Scan for the cell matching the given text and deliver its [X, Y] coordinate at center. 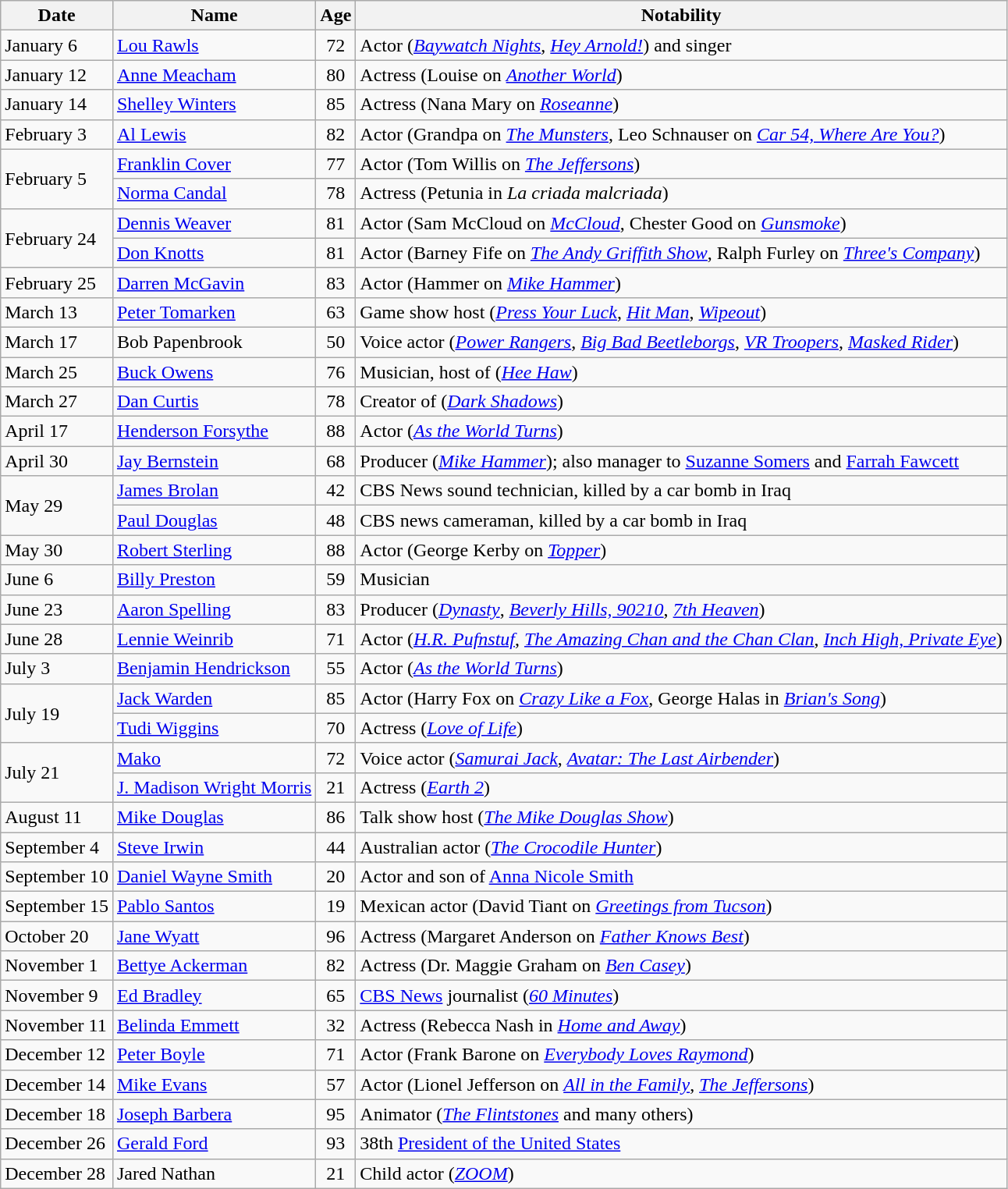
Gerald Ford [214, 1144]
March 17 [57, 342]
Dennis Weaver [214, 223]
Steve Irwin [214, 846]
Mako [214, 758]
July 21 [57, 772]
57 [335, 1084]
44 [335, 846]
February 24 [57, 238]
Joseph Barbera [214, 1114]
Jay Bernstein [214, 461]
Mike Evans [214, 1084]
November 9 [57, 996]
Jack Warden [214, 698]
80 [335, 75]
20 [335, 877]
Actor (Harry Fox on Crazy Like a Fox, George Halas in Brian's Song) [682, 698]
Australian actor (The Crocodile Hunter) [682, 846]
Actor (Lionel Jefferson on All in the Family, The Jeffersons) [682, 1084]
Don Knotts [214, 253]
Buck Owens [214, 372]
76 [335, 372]
Actor (Tom Willis on The Jeffersons) [682, 164]
December 14 [57, 1084]
42 [335, 491]
July 19 [57, 713]
Name [214, 16]
86 [335, 817]
77 [335, 164]
February 3 [57, 134]
March 27 [57, 402]
January 12 [57, 75]
September 15 [57, 907]
Actress (Petunia in La criada malcriada) [682, 193]
Actress (Nana Mary on Roseanne) [682, 105]
November 1 [57, 966]
June 23 [57, 609]
63 [335, 312]
December 26 [57, 1144]
Musician, host of (Hee Haw) [682, 372]
Benjamin Hendrickson [214, 669]
Lou Rawls [214, 45]
June 6 [57, 580]
CBS News journalist (60 Minutes) [682, 996]
93 [335, 1144]
Al Lewis [214, 134]
Mexican actor (David Tiant on Greetings from Tucson) [682, 907]
65 [335, 996]
Actor (Barney Fife on The Andy Griffith Show, Ralph Furley on Three's Company) [682, 253]
Producer (Dynasty, Beverly Hills, 90210, 7th Heaven) [682, 609]
CBS News sound technician, killed by a car bomb in Iraq [682, 491]
Jared Nathan [214, 1173]
Aaron Spelling [214, 609]
January 6 [57, 45]
September 10 [57, 877]
Shelley Winters [214, 105]
December 18 [57, 1114]
Actor (H.R. Pufnstuf, The Amazing Chan and the Chan Clan, Inch High, Private Eye) [682, 639]
Actress (Love of Life) [682, 728]
Actress (Rebecca Nash in Home and Away) [682, 1025]
Actor (Sam McCloud on McCloud, Chester Good on Gunsmoke) [682, 223]
Paul Douglas [214, 520]
48 [335, 520]
Actor (George Kerby on Topper) [682, 550]
Lennie Weinrib [214, 639]
April 30 [57, 461]
50 [335, 342]
Pablo Santos [214, 907]
Tudi Wiggins [214, 728]
April 17 [57, 431]
59 [335, 580]
March 13 [57, 312]
68 [335, 461]
Bob Papenbrook [214, 342]
Producer (Mike Hammer); also manager to Suzanne Somers and Farrah Fawcett [682, 461]
Daniel Wayne Smith [214, 877]
Age [335, 16]
March 25 [57, 372]
Actress (Margaret Anderson on Father Knows Best) [682, 936]
96 [335, 936]
Date [57, 16]
June 28 [57, 639]
Notability [682, 16]
December 12 [57, 1055]
Robert Sterling [214, 550]
February 25 [57, 282]
Ed Bradley [214, 996]
Voice actor (Power Rangers, Big Bad Beetleborgs, VR Troopers, Masked Rider) [682, 342]
Musician [682, 580]
Peter Boyle [214, 1055]
August 11 [57, 817]
Talk show host (The Mike Douglas Show) [682, 817]
Mike Douglas [214, 817]
July 3 [57, 669]
James Brolan [214, 491]
Game show host (Press Your Luck, Hit Man, Wipeout) [682, 312]
Actress (Dr. Maggie Graham on Ben Casey) [682, 966]
January 14 [57, 105]
November 11 [57, 1025]
Actor (Hammer on Mike Hammer) [682, 282]
J. Madison Wright Morris [214, 787]
Norma Candal [214, 193]
September 4 [57, 846]
Actress (Louise on Another World) [682, 75]
Dan Curtis [214, 402]
Peter Tomarken [214, 312]
May 29 [57, 506]
Bettye Ackerman [214, 966]
Jane Wyatt [214, 936]
Actress (Earth 2) [682, 787]
February 5 [57, 179]
CBS news cameraman, killed by a car bomb in Iraq [682, 520]
Voice actor (Samurai Jack, Avatar: The Last Airbender) [682, 758]
Child actor (ZOOM) [682, 1173]
38th President of the United States [682, 1144]
Actor and son of Anna Nicole Smith [682, 877]
Franklin Cover [214, 164]
Animator (The Flintstones and many others) [682, 1114]
October 20 [57, 936]
Henderson Forsythe [214, 431]
Creator of (Dark Shadows) [682, 402]
70 [335, 728]
95 [335, 1114]
Actor (Grandpa on The Munsters, Leo Schnauser on Car 54, Where Are You?) [682, 134]
Actor (Baywatch Nights, Hey Arnold!) and singer [682, 45]
32 [335, 1025]
Actor (Frank Barone on Everybody Loves Raymond) [682, 1055]
55 [335, 669]
May 30 [57, 550]
December 28 [57, 1173]
Billy Preston [214, 580]
Belinda Emmett [214, 1025]
Darren McGavin [214, 282]
Anne Meacham [214, 75]
19 [335, 907]
